Return the (x, y) coordinate for the center point of the cell that contains the specified text.  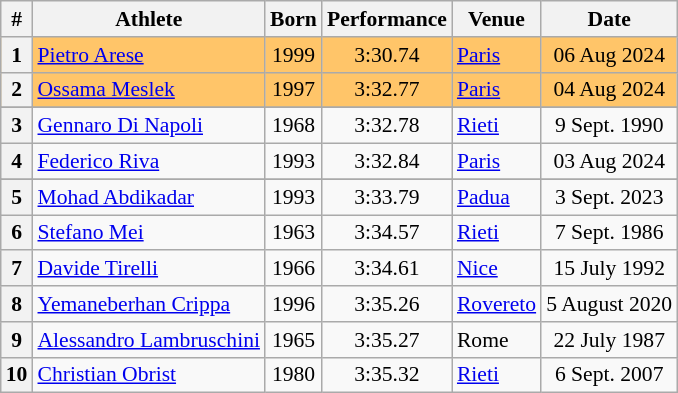
Ossama Meslek (148, 90)
6 (17, 233)
Athlete (148, 19)
03 Aug 2024 (609, 162)
7 Sept. 1986 (609, 233)
3:32.77 (387, 90)
Rome (496, 340)
06 Aug 2024 (609, 55)
1966 (294, 269)
Yemaneberhan Crippa (148, 304)
5 (17, 197)
3:35.26 (387, 304)
1996 (294, 304)
Rovereto (496, 304)
3:32.78 (387, 126)
Pietro Arese (148, 55)
3:30.74 (387, 55)
9 Sept. 1990 (609, 126)
1 (17, 55)
Padua (496, 197)
1965 (294, 340)
04 Aug 2024 (609, 90)
Nice (496, 269)
6 Sept. 2007 (609, 375)
Federico Riva (148, 162)
4 (17, 162)
Gennaro Di Napoli (148, 126)
2 (17, 90)
1968 (294, 126)
3:32.84 (387, 162)
# (17, 19)
Alessandro Lambruschini (148, 340)
3:35.32 (387, 375)
7 (17, 269)
Venue (496, 19)
Davide Tirelli (148, 269)
8 (17, 304)
9 (17, 340)
Born (294, 19)
Mohad Abdikadar (148, 197)
3:33.79 (387, 197)
15 July 1992 (609, 269)
5 August 2020 (609, 304)
22 July 1987 (609, 340)
Stefano Mei (148, 233)
1963 (294, 233)
3:35.27 (387, 340)
3:34.57 (387, 233)
Date (609, 19)
10 (17, 375)
1999 (294, 55)
1997 (294, 90)
3 Sept. 2023 (609, 197)
3 (17, 126)
1980 (294, 375)
Christian Obrist (148, 375)
3:34.61 (387, 269)
Performance (387, 19)
